Return the (X, Y) coordinate for the center point of the cell that contains the specified text.  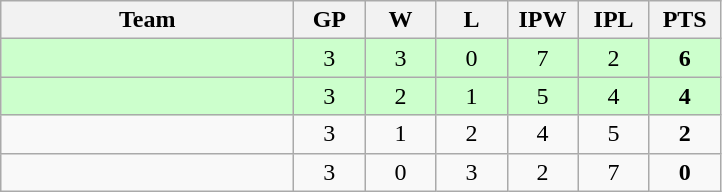
W (400, 20)
6 (684, 58)
GP (330, 20)
IPW (542, 20)
Team (148, 20)
IPL (614, 20)
PTS (684, 20)
L (472, 20)
